Capture the cell that displays the provided text and extract its [X, Y] central coordinate. 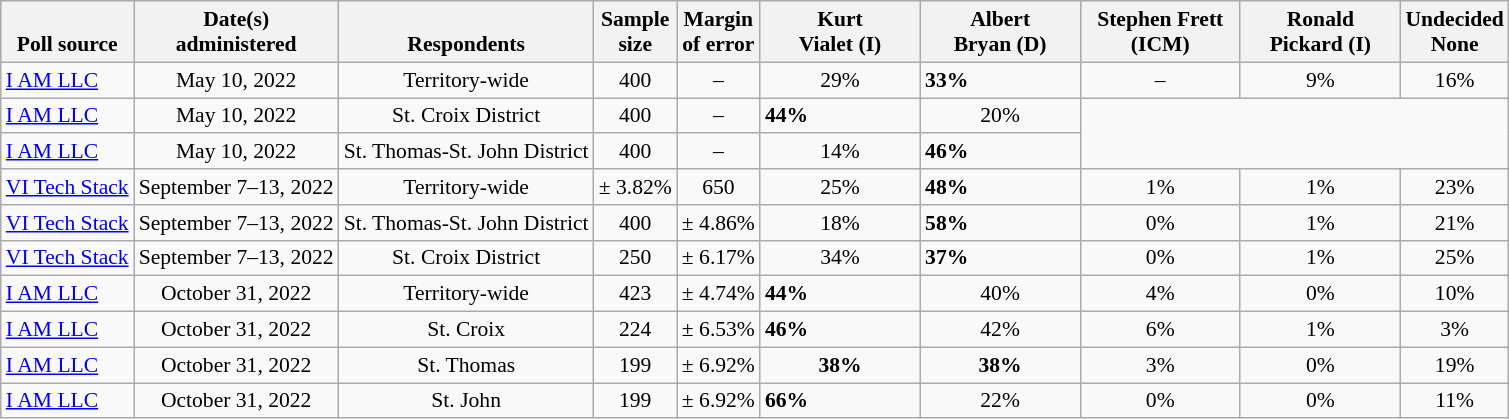
± 6.53% [718, 330]
34% [840, 258]
± 6.17% [718, 258]
AlbertBryan (D) [1000, 32]
RonaldPickard (I) [1320, 32]
16% [1454, 80]
Samplesize [636, 32]
33% [1000, 80]
± 4.86% [718, 223]
19% [1454, 365]
Marginof error [718, 32]
± 3.82% [636, 187]
423 [636, 294]
Date(s)administered [236, 32]
6% [1160, 330]
224 [636, 330]
66% [840, 401]
KurtVialet (I) [840, 32]
4% [1160, 294]
29% [840, 80]
40% [1000, 294]
10% [1454, 294]
14% [840, 152]
48% [1000, 187]
9% [1320, 80]
22% [1000, 401]
18% [840, 223]
UndecidedNone [1454, 32]
St. John [466, 401]
21% [1454, 223]
42% [1000, 330]
58% [1000, 223]
20% [1000, 116]
St. Croix [466, 330]
± 4.74% [718, 294]
650 [718, 187]
Respondents [466, 32]
37% [1000, 258]
23% [1454, 187]
250 [636, 258]
Stephen Frett (ICM) [1160, 32]
Poll source [68, 32]
11% [1454, 401]
St. Thomas [466, 365]
